Extract the [X, Y] coordinate from the center of the cell holding the provided text.  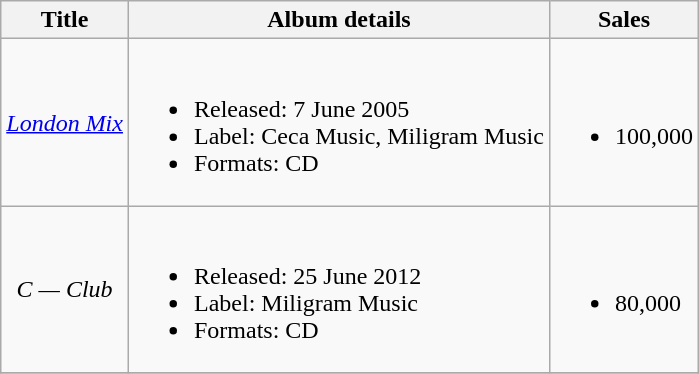
Album details [338, 20]
Released: 25 June 2012Label: Miligram MusicFormats: CD [338, 290]
80,000 [624, 290]
C — Club [65, 290]
Title [65, 20]
100,000 [624, 122]
Released: 7 June 2005Label: Ceca Music, Miligram MusicFormats: CD [338, 122]
Sales [624, 20]
London Mix [65, 122]
